Determine the [X, Y] coordinate at the center of the cell enclosing the given text.  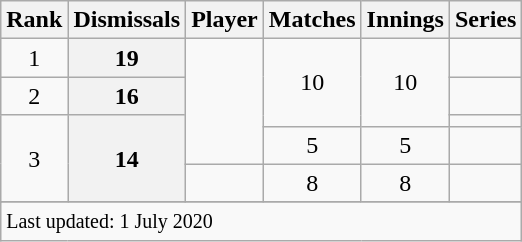
1 [34, 58]
Player [225, 20]
19 [127, 58]
16 [127, 96]
Series [485, 20]
Rank [34, 20]
Last updated: 1 July 2020 [262, 221]
14 [127, 158]
Innings [405, 20]
2 [34, 96]
Matches [312, 20]
3 [34, 158]
Dismissals [127, 20]
